Locate the cell with the specified text and output its [x, y] center coordinate. 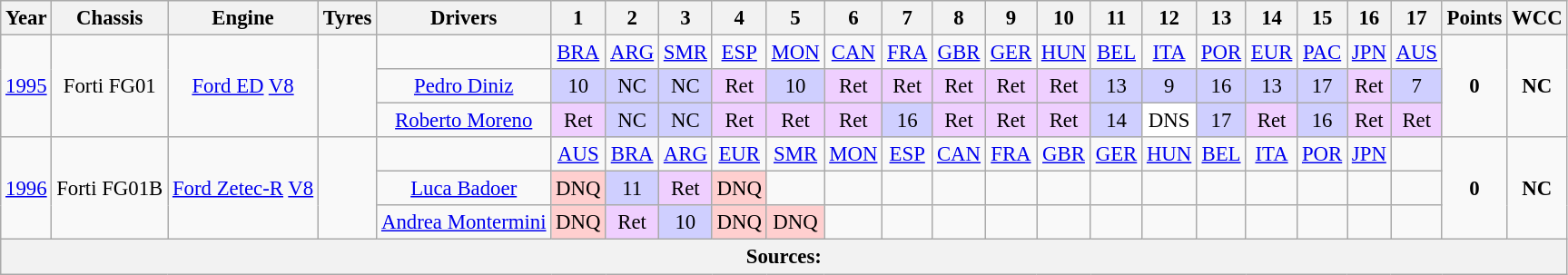
Drivers [464, 18]
1 [578, 18]
3 [685, 18]
8 [959, 18]
Ford ED V8 [243, 87]
Forti FG01 [110, 87]
Andrea Montermini [464, 222]
Ford Zetec-R V8 [243, 189]
WCC [1537, 18]
Engine [243, 18]
Luca Badoer [464, 189]
Chassis [110, 18]
2 [632, 18]
5 [795, 18]
Tyres [347, 18]
4 [739, 18]
1996 [26, 189]
Sources: [784, 257]
Year [26, 18]
PAC [1322, 53]
6 [853, 18]
Forti FG01B [110, 189]
12 [1169, 18]
15 [1322, 18]
Roberto Moreno [464, 121]
DNS [1169, 121]
Pedro Diniz [464, 86]
1995 [26, 87]
Points [1474, 18]
